Provide the [X, Y] coordinate of the cell's center where the given text is located.  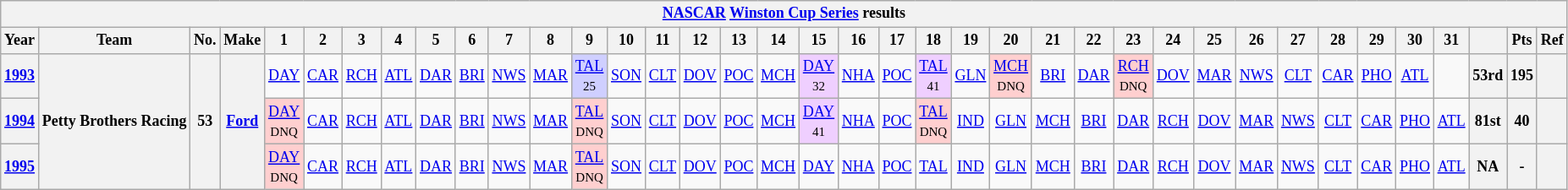
Pts [1522, 41]
30 [1415, 41]
17 [897, 41]
16 [858, 41]
53rd [1488, 76]
13 [739, 41]
25 [1214, 41]
5 [437, 41]
81st [1488, 122]
Make [242, 41]
1994 [20, 122]
4 [399, 41]
14 [778, 41]
29 [1377, 41]
TAL25 [589, 76]
Ford [242, 122]
Team [113, 41]
1 [284, 41]
RCHDNQ [1134, 76]
20 [1011, 41]
26 [1257, 41]
24 [1173, 41]
Ref [1552, 41]
Year [20, 41]
11 [662, 41]
DAY32 [818, 76]
MCHDNQ [1011, 76]
19 [971, 41]
40 [1522, 122]
7 [509, 41]
53 [205, 122]
15 [818, 41]
10 [626, 41]
- [1522, 166]
6 [472, 41]
22 [1093, 41]
9 [589, 41]
NA [1488, 166]
18 [933, 41]
Petty Brothers Racing [113, 122]
31 [1451, 41]
23 [1134, 41]
DAY41 [818, 122]
No. [205, 41]
TAL41 [933, 76]
195 [1522, 76]
2 [323, 41]
27 [1298, 41]
8 [551, 41]
3 [361, 41]
21 [1053, 41]
1995 [20, 166]
28 [1338, 41]
1993 [20, 76]
TAL [933, 166]
12 [700, 41]
NASCAR Winston Cup Series results [784, 14]
